Determine the [X, Y] coordinate at the center of the cell enclosing the given text.  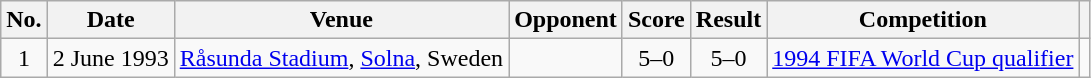
Opponent [566, 20]
Result [728, 20]
2 June 1993 [110, 58]
Råsunda Stadium, Solna, Sweden [341, 58]
1 [24, 58]
Competition [923, 20]
No. [24, 20]
Score [656, 20]
Venue [341, 20]
Date [110, 20]
1994 FIFA World Cup qualifier [923, 58]
